Output the [X, Y] coordinate of the center of the cell containing the given text.  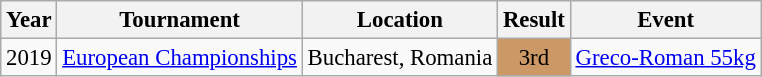
Bucharest, Romania [400, 58]
Year [29, 20]
Greco-Roman 55kg [666, 58]
2019 [29, 58]
European Championships [180, 58]
Location [400, 20]
Result [534, 20]
Event [666, 20]
3rd [534, 58]
Tournament [180, 20]
